For the text-containing cell, return its midpoint in [x, y] coordinate format. 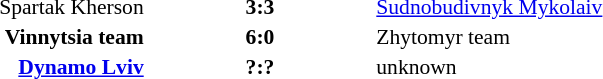
6:0 [260, 37]
